Search for the cell housing the specified text and yield its (x, y) center coordinate. 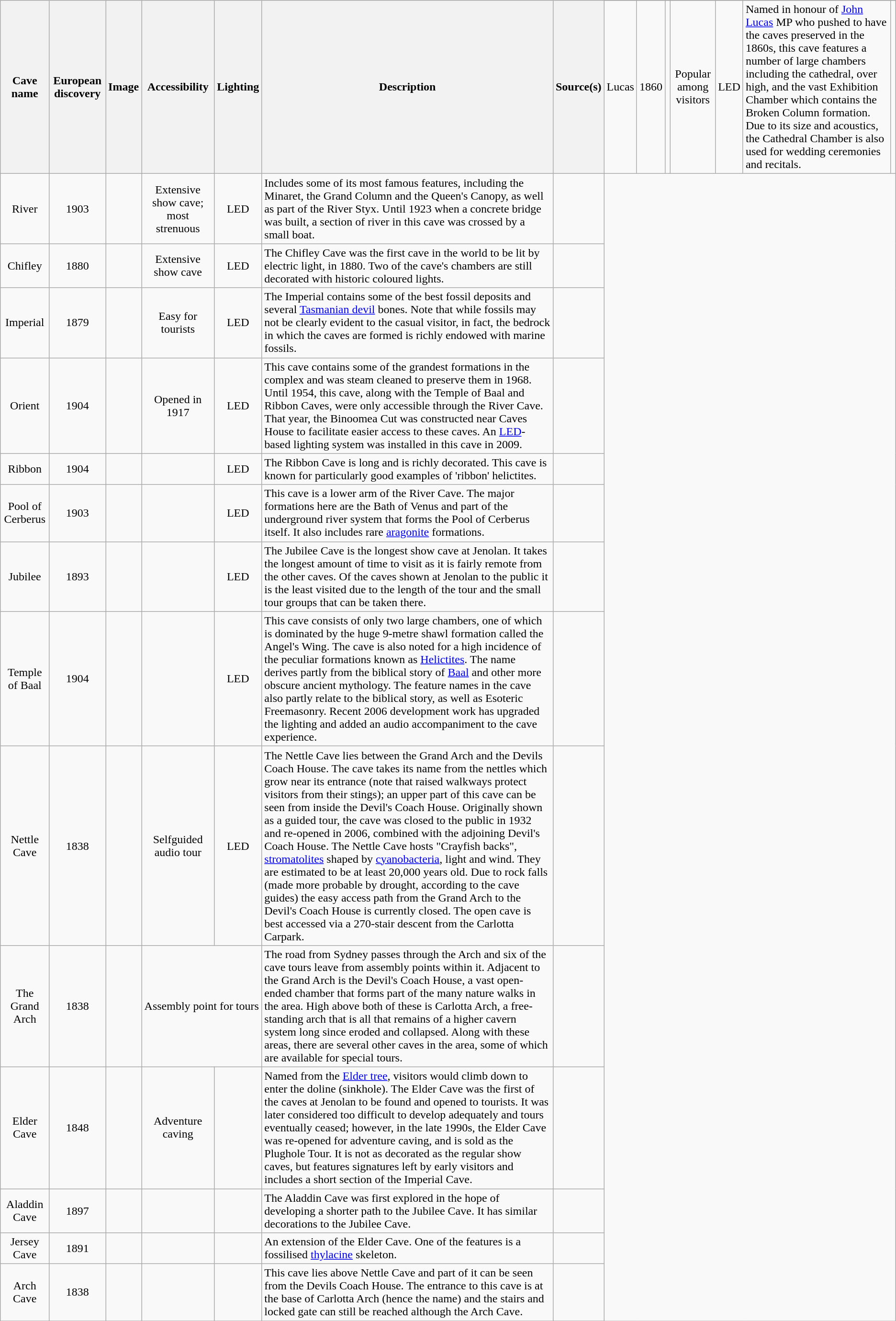
Jersey Cave (25, 1249)
1891 (78, 1249)
Chifley (25, 266)
Extensive show cave; most strenuous (178, 209)
Adventure caving (178, 1128)
Orient (25, 406)
The Aladdin Cave was first explored in the hope of developing a shorter path to the Jubilee Cave. It has similar decorations to the Jubilee Cave. (408, 1210)
Pool of Cerberus (25, 513)
Ribbon (25, 469)
Elder Cave (25, 1128)
Aladdin Cave (25, 1210)
Jubilee (25, 576)
Extensive show cave (178, 266)
1860 (651, 87)
European discovery (78, 87)
1897 (78, 1210)
River (25, 209)
Accessibility (178, 87)
1893 (78, 576)
The Grand Arch (25, 1006)
Temple of Baal (25, 679)
Opened in 1917 (178, 406)
Assembly point for tours (202, 1006)
Imperial (25, 323)
An extension of the Elder Cave. One of the features is a fossilised thylacine skeleton. (408, 1249)
Cave name (25, 87)
Arch Cave (25, 1293)
The Ribbon Cave is long and is richly decorated. This cave is known for particularly good examples of 'ribbon' helictites. (408, 469)
1879 (78, 323)
Description (408, 87)
Image (123, 87)
1880 (78, 266)
Easy for tourists (178, 323)
Popular among visitors (693, 87)
Lighting (238, 87)
Selfguided audio tour (178, 846)
Source(s) (578, 87)
1848 (78, 1128)
Lucas (620, 87)
Nettle Cave (25, 846)
